Scan for the cell matching the given text and deliver its (x, y) coordinate at center. 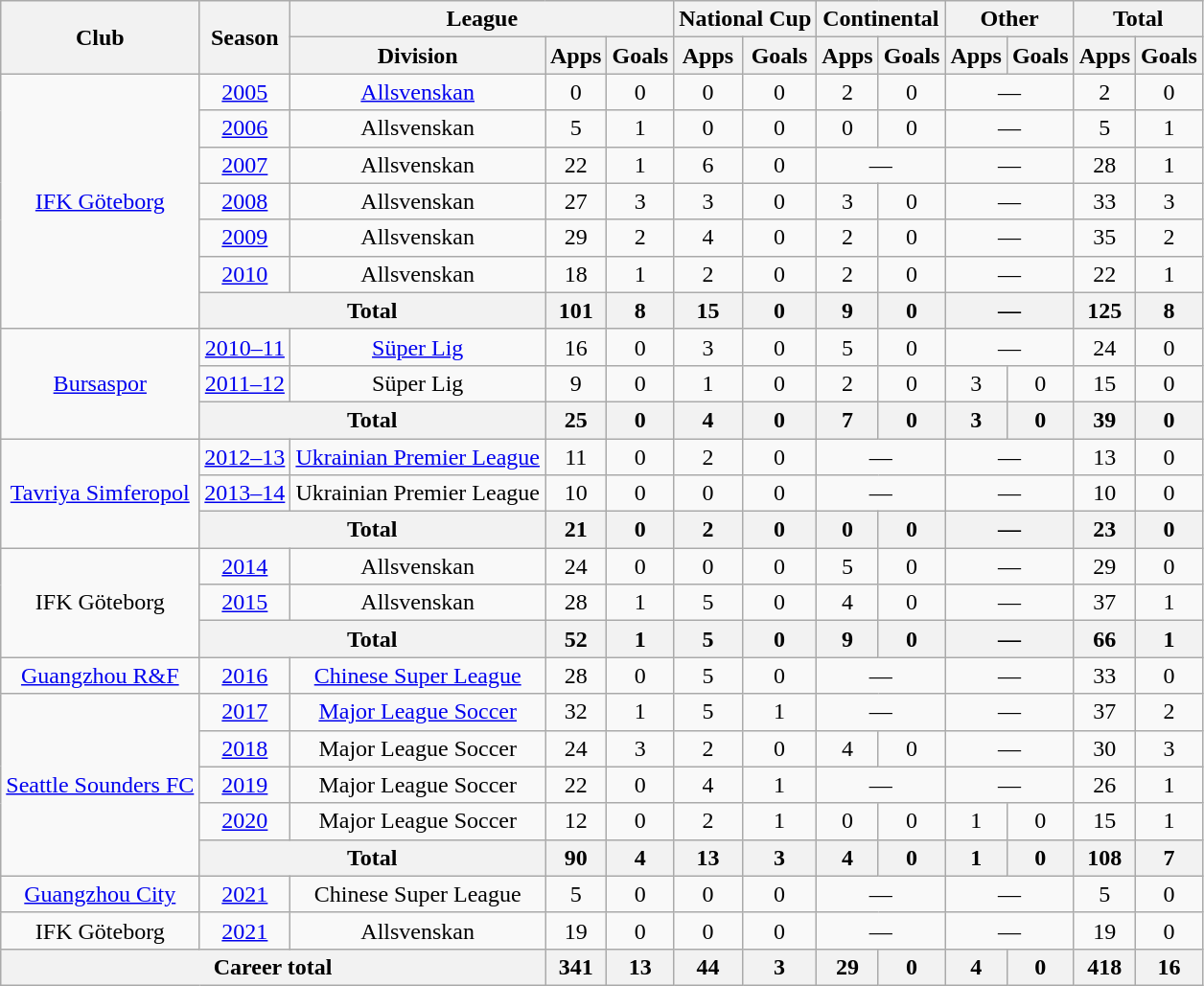
2020 (245, 821)
6 (708, 165)
21 (575, 530)
Club (100, 37)
2018 (245, 748)
2009 (245, 238)
Seattle Sounders FC (100, 785)
44 (708, 967)
2007 (245, 165)
2014 (245, 566)
2010–11 (245, 347)
26 (1104, 785)
2016 (245, 676)
90 (575, 858)
2005 (245, 92)
35 (1104, 238)
Continental (881, 19)
418 (1104, 967)
18 (575, 274)
101 (575, 310)
Division (418, 56)
30 (1104, 748)
Season (245, 37)
12 (575, 821)
11 (575, 457)
2012–13 (245, 457)
Career total (273, 967)
2006 (245, 128)
2013–14 (245, 493)
23 (1104, 530)
2011–12 (245, 383)
2019 (245, 785)
108 (1104, 858)
Other (1009, 19)
Guangzhou City (100, 894)
52 (575, 639)
32 (575, 712)
Bursaspor (100, 383)
Tavriya Simferopol (100, 493)
39 (1104, 420)
341 (575, 967)
125 (1104, 310)
League (482, 19)
Guangzhou R&F (100, 676)
2010 (245, 274)
2017 (245, 712)
25 (575, 420)
27 (575, 201)
66 (1104, 639)
National Cup (746, 19)
2015 (245, 603)
2008 (245, 201)
